Search for the cell housing the specified text and yield its [x, y] center coordinate. 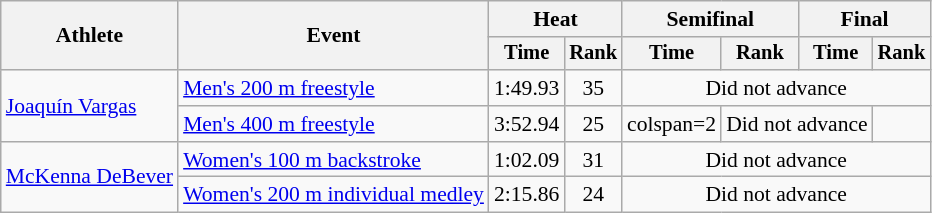
3:52.94 [526, 124]
Women's 100 m backstroke [334, 160]
Event [334, 36]
Final [865, 19]
1:02.09 [526, 160]
McKenna DeBever [90, 178]
Women's 200 m individual medley [334, 195]
1:49.93 [526, 88]
Men's 200 m freestyle [334, 88]
colspan=2 [672, 124]
Heat [556, 19]
24 [593, 195]
2:15.86 [526, 195]
Athlete [90, 36]
31 [593, 160]
35 [593, 88]
Semifinal [710, 19]
Men's 400 m freestyle [334, 124]
25 [593, 124]
Joaquín Vargas [90, 106]
